Detect which cell encompasses the target text, then output its [x, y] center coordinate. 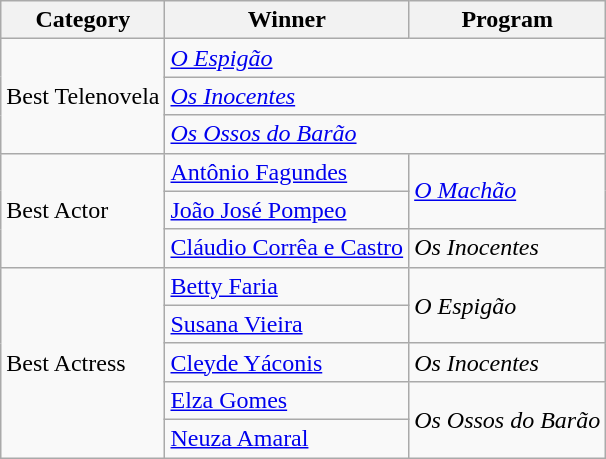
Best Actor [83, 210]
Winner [287, 20]
Cláudio Corrêa e Castro [287, 248]
Cleyde Yáconis [287, 362]
Antônio Fagundes [287, 172]
João José Pompeo [287, 210]
Category [83, 20]
Best Telenovela [83, 96]
O Machão [508, 191]
Betty Faria [287, 286]
Susana Vieira [287, 324]
Program [508, 20]
Neuza Amaral [287, 438]
Best Actress [83, 362]
Elza Gomes [287, 400]
